Locate the cell with the specified text and output its (x, y) center coordinate. 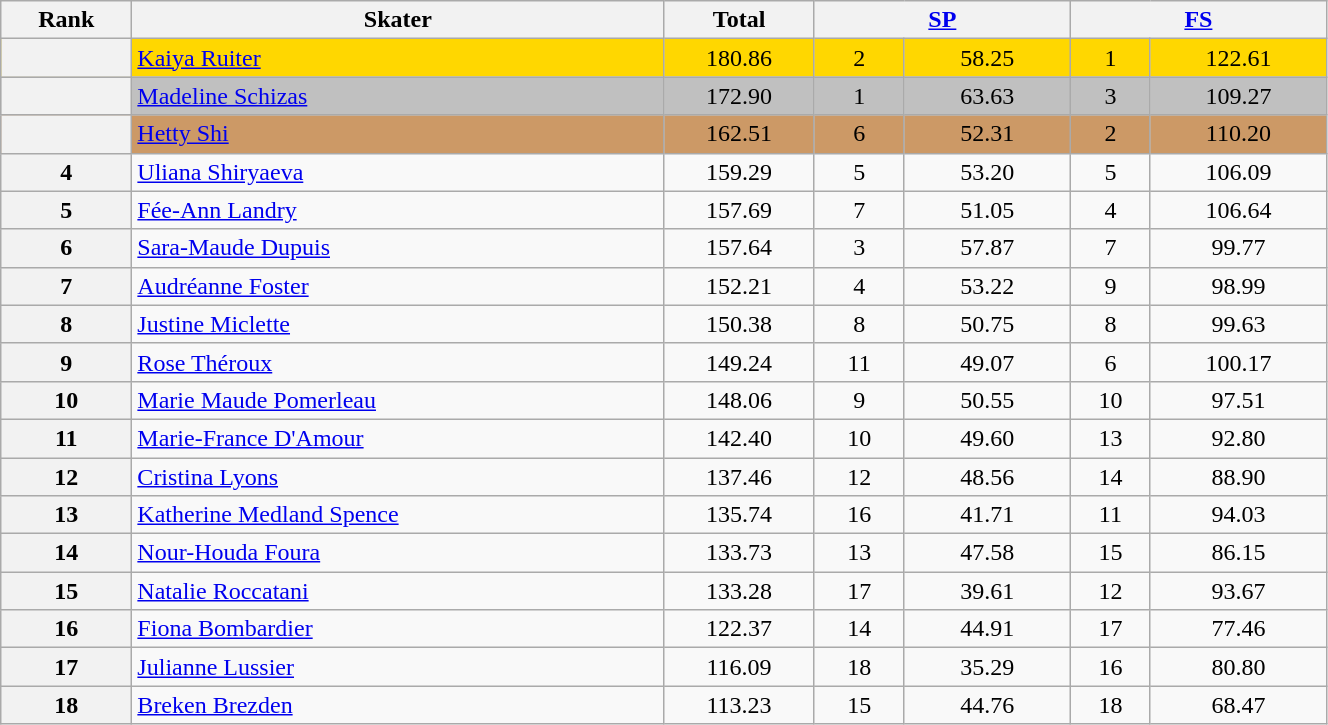
44.76 (987, 705)
52.31 (987, 134)
49.60 (987, 438)
94.03 (1238, 515)
53.20 (987, 172)
63.63 (987, 96)
Hetty Shi (398, 134)
137.46 (740, 477)
152.21 (740, 286)
Kaiya Ruiter (398, 58)
135.74 (740, 515)
172.90 (740, 96)
97.51 (1238, 400)
116.09 (740, 667)
109.27 (1238, 96)
142.40 (740, 438)
180.86 (740, 58)
149.24 (740, 362)
Sara-Maude Dupuis (398, 248)
133.73 (740, 553)
150.38 (740, 324)
113.23 (740, 705)
157.64 (740, 248)
Madeline Schizas (398, 96)
49.07 (987, 362)
48.56 (987, 477)
Rank (66, 20)
Natalie Roccatani (398, 591)
Uliana Shiryaeva (398, 172)
58.25 (987, 58)
Julianne Lussier (398, 667)
88.90 (1238, 477)
92.80 (1238, 438)
Skater (398, 20)
148.06 (740, 400)
Marie Maude Pomerleau (398, 400)
Breken Brezden (398, 705)
159.29 (740, 172)
41.71 (987, 515)
Total (740, 20)
133.28 (740, 591)
110.20 (1238, 134)
50.55 (987, 400)
99.77 (1238, 248)
Rose Théroux (398, 362)
86.15 (1238, 553)
53.22 (987, 286)
122.37 (740, 629)
162.51 (740, 134)
98.99 (1238, 286)
Fiona Bombardier (398, 629)
93.67 (1238, 591)
39.61 (987, 591)
SP (942, 20)
Justine Miclette (398, 324)
68.47 (1238, 705)
Audréanne Foster (398, 286)
44.91 (987, 629)
122.61 (1238, 58)
Fée-Ann Landry (398, 210)
57.87 (987, 248)
106.09 (1238, 172)
FS (1198, 20)
100.17 (1238, 362)
106.64 (1238, 210)
Nour-Houda Foura (398, 553)
Marie-France D'Amour (398, 438)
Katherine Medland Spence (398, 515)
50.75 (987, 324)
77.46 (1238, 629)
80.80 (1238, 667)
35.29 (987, 667)
Cristina Lyons (398, 477)
47.58 (987, 553)
157.69 (740, 210)
99.63 (1238, 324)
51.05 (987, 210)
